Pinpoint the cell where the given text exists, returning its (x, y) midpoint coordinate. 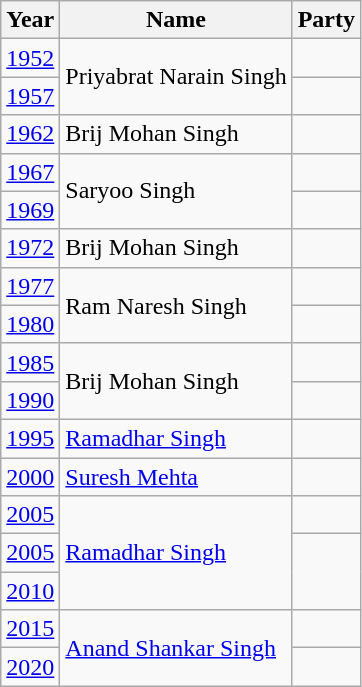
1990 (30, 400)
1980 (30, 324)
1957 (30, 96)
Year (30, 20)
1985 (30, 362)
1967 (30, 172)
Name (176, 20)
Anand Shankar Singh (176, 648)
1962 (30, 134)
Suresh Mehta (176, 477)
Party (326, 20)
1995 (30, 438)
2000 (30, 477)
1952 (30, 58)
Saryoo Singh (176, 191)
2020 (30, 667)
1972 (30, 248)
1977 (30, 286)
Ram Naresh Singh (176, 305)
Priyabrat Narain Singh (176, 77)
2015 (30, 629)
1969 (30, 210)
2010 (30, 591)
